For the text-containing cell, return its midpoint in (X, Y) coordinate format. 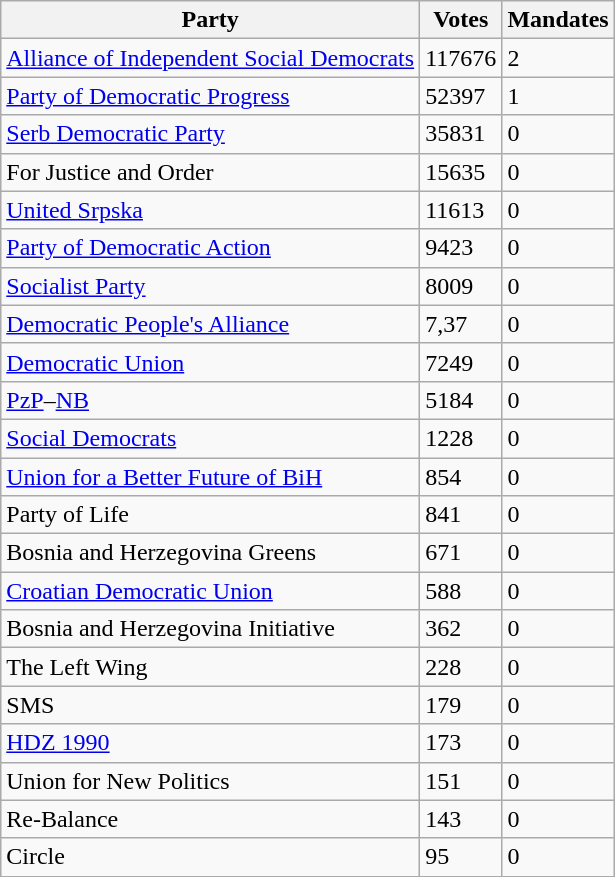
117676 (461, 58)
7249 (461, 362)
Alliance of Independent Social Democrats (210, 58)
Democratic People's Alliance (210, 324)
Party of Democratic Action (210, 248)
Votes (461, 20)
Croatian Democratic Union (210, 591)
Union for a Better Future of BiH (210, 477)
Union for New Politics (210, 781)
Circle (210, 857)
HDZ 1990 (210, 743)
8009 (461, 286)
The Left Wing (210, 667)
United Srpska (210, 210)
7,37 (461, 324)
362 (461, 629)
Mandates (558, 20)
Re-Balance (210, 819)
151 (461, 781)
Serb Democratic Party (210, 134)
PzP–NB (210, 400)
Social Democrats (210, 438)
15635 (461, 172)
11613 (461, 210)
Party (210, 20)
95 (461, 857)
588 (461, 591)
Bosnia and Herzegovina Initiative (210, 629)
Party of Democratic Progress (210, 96)
9423 (461, 248)
2 (558, 58)
5184 (461, 400)
Bosnia and Herzegovina Greens (210, 553)
1228 (461, 438)
179 (461, 705)
52397 (461, 96)
1 (558, 96)
854 (461, 477)
Democratic Union (210, 362)
143 (461, 819)
Party of Life (210, 515)
841 (461, 515)
228 (461, 667)
Socialist Party (210, 286)
173 (461, 743)
For Justice and Order (210, 172)
SMS (210, 705)
35831 (461, 134)
671 (461, 553)
